Output the (x, y) coordinate of the center of the cell containing the given text.  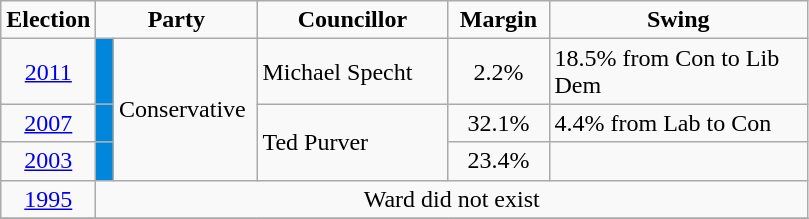
1995 (48, 199)
Ward did not exist (452, 199)
2007 (48, 123)
Election (48, 20)
Party (176, 20)
Ted Purver (352, 142)
18.5% from Con to Lib Dem (678, 72)
2011 (48, 72)
Councillor (352, 20)
23.4% (498, 161)
Michael Specht (352, 72)
Swing (678, 20)
Conservative (186, 110)
4.4% from Lab to Con (678, 123)
32.1% (498, 123)
2003 (48, 161)
Margin (498, 20)
2.2% (498, 72)
